Find where the given text appears and provide that cell's center as (x, y) coordinate. 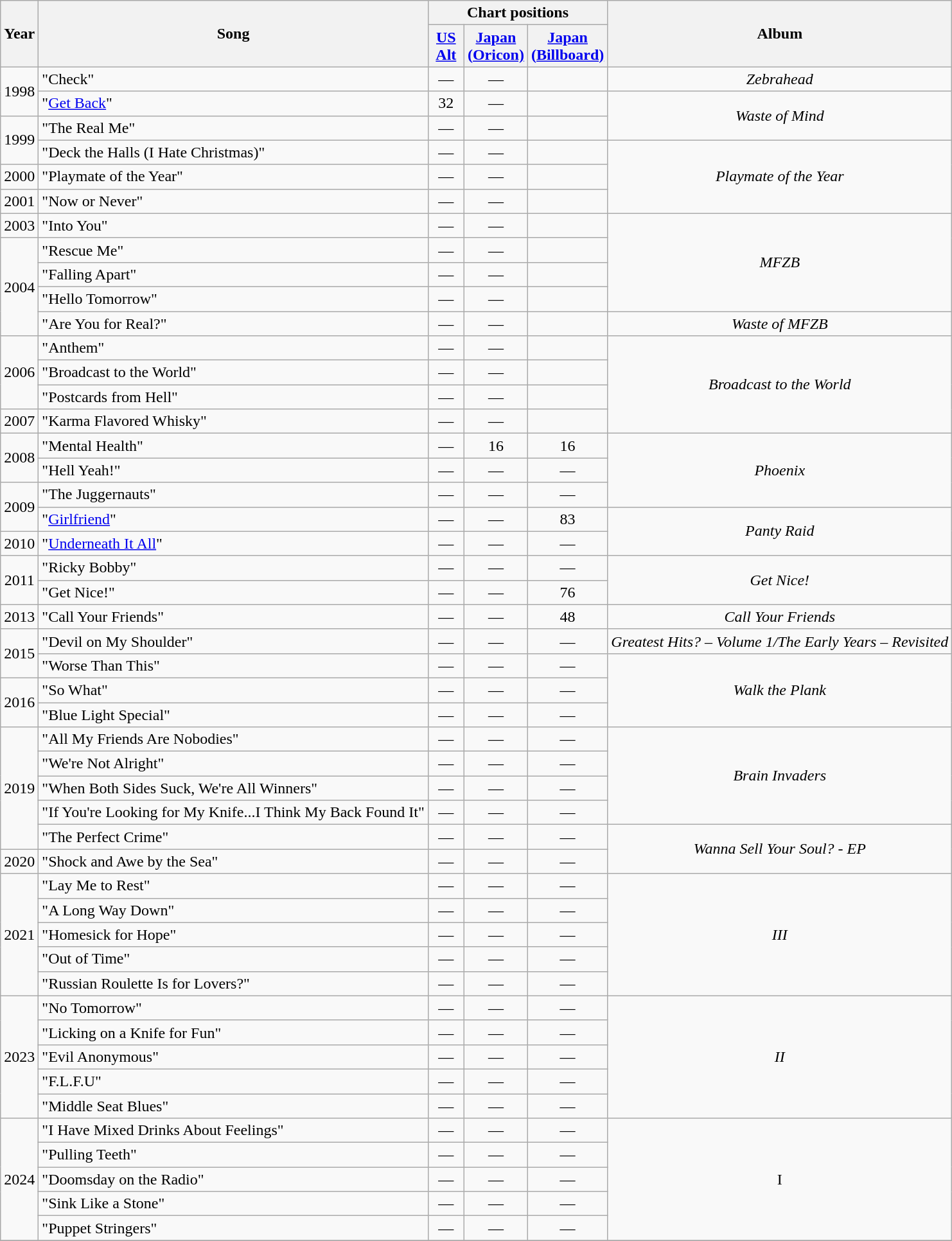
"Puppet Stringers" (233, 1228)
Brain Invaders (780, 776)
"Underneath It All" (233, 543)
2001 (19, 201)
"Licking on a Knife for Fun" (233, 1032)
"Out of Time" (233, 959)
"Ricky Bobby" (233, 568)
"Girlfriend" (233, 519)
1998 (19, 91)
Playmate of the Year (780, 177)
"Into You" (233, 225)
"Anthem" (233, 348)
"Mental Health" (233, 446)
Album (780, 33)
"If You're Looking for My Knife...I Think My Back Found It" (233, 813)
"A Long Way Down" (233, 910)
2023 (19, 1057)
32 (446, 103)
"Are You for Real?" (233, 323)
Broadcast to the World (780, 385)
Chart positions (518, 13)
"The Real Me" (233, 128)
"Deck the Halls (I Hate Christmas)" (233, 152)
2021 (19, 935)
"F.L.F.U" (233, 1081)
1999 (19, 140)
"Homesick for Hope" (233, 935)
"Rescue Me" (233, 250)
"We're Not Alright" (233, 764)
2016 (19, 702)
Year (19, 33)
"Call Your Friends" (233, 617)
"Worse Than This" (233, 665)
"The Perfect Crime" (233, 837)
"Evil Anonymous" (233, 1057)
2006 (19, 373)
Wanna Sell Your Soul? - EP (780, 849)
MFZB (780, 262)
Japan (Oricon) (496, 46)
"Check" (233, 79)
"Sink Like a Stone" (233, 1204)
"Blue Light Special" (233, 715)
"Devil on My Shoulder" (233, 641)
"So What" (233, 690)
"Doomsday on the Radio" (233, 1179)
2003 (19, 225)
"Postcards from Hell" (233, 397)
2008 (19, 458)
Song (233, 33)
"Pulling Teeth" (233, 1155)
"Lay Me to Rest" (233, 886)
Panty Raid (780, 531)
"Now or Never" (233, 201)
"Hello Tomorrow" (233, 299)
"Get Nice!" (233, 592)
"All My Friends Are Nobodies" (233, 739)
2019 (19, 788)
US Alt (446, 46)
Greatest Hits? – Volume 1/The Early Years – Revisited (780, 641)
Phoenix (780, 470)
Waste of Mind (780, 116)
Get Nice! (780, 580)
"Playmate of the Year" (233, 177)
83 (567, 519)
III (780, 935)
76 (567, 592)
I (780, 1179)
Call Your Friends (780, 617)
"The Juggernauts" (233, 495)
Waste of MFZB (780, 323)
2024 (19, 1179)
"Middle Seat Blues" (233, 1105)
2000 (19, 177)
"Shock and Awe by the Sea" (233, 861)
2013 (19, 617)
48 (567, 617)
"Falling Apart" (233, 274)
Japan (Billboard) (567, 46)
2010 (19, 543)
"Karma Flavored Whisky" (233, 421)
2011 (19, 580)
II (780, 1057)
"When Both Sides Suck, We're All Winners" (233, 788)
2020 (19, 861)
"Hell Yeah!" (233, 470)
"Get Back" (233, 103)
2007 (19, 421)
2009 (19, 507)
2015 (19, 653)
"I Have Mixed Drinks About Feelings" (233, 1131)
Walk the Plank (780, 690)
2004 (19, 286)
"No Tomorrow" (233, 1008)
"Russian Roulette Is for Lovers?" (233, 983)
Zebrahead (780, 79)
"Broadcast to the World" (233, 373)
